Output the (X, Y) coordinate of the center of the cell containing the given text.  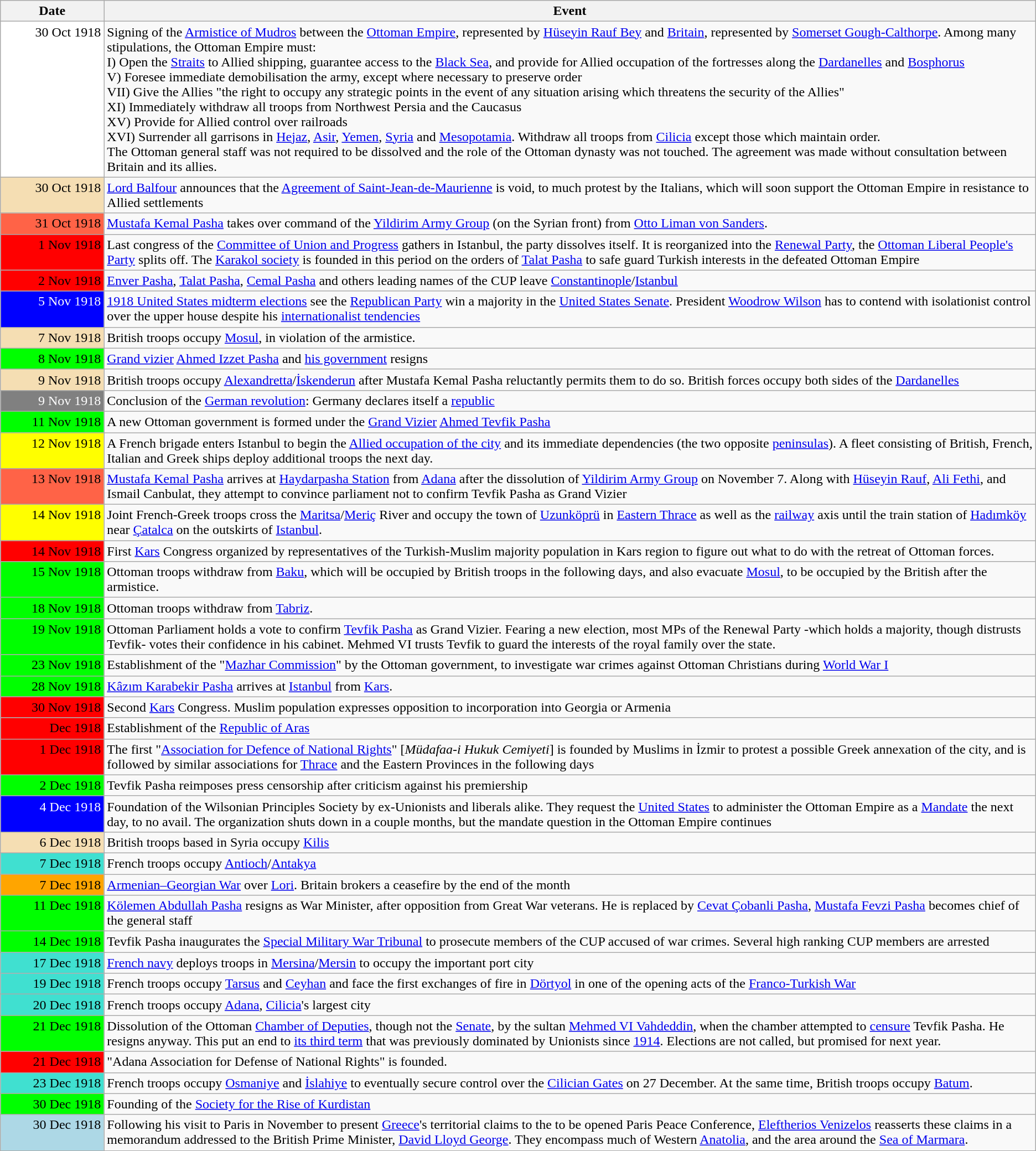
French troops occupy Antioch/Antakya (570, 863)
12 Nov 1918 (52, 450)
23 Dec 1918 (52, 1083)
11 Nov 1918 (52, 422)
18 Nov 1918 (52, 608)
Enver Pasha, Talat Pasha, Cemal Pasha and others leading names of the CUP leave Constantinople/Istanbul (570, 281)
Tevfik Pasha reimposes press censorship after criticism against his premiership (570, 785)
7 Nov 1918 (52, 338)
Establishment of the Republic of Aras (570, 728)
French troops occupy Tarsus and Ceyhan and face the first exchanges of fire in Dörtyol in one of the opening acts of the Franco-Turkish War (570, 984)
Grand vizier Ahmed Izzet Pasha and his government resigns (570, 359)
28 Nov 1918 (52, 686)
2 Nov 1918 (52, 281)
5 Nov 1918 (52, 309)
19 Nov 1918 (52, 636)
1 Nov 1918 (52, 252)
23 Nov 1918 (52, 665)
Armenian–Georgian War over Lori. Britain brokers a ceasefire by the end of the month (570, 885)
11 Dec 1918 (52, 913)
Founding of the Society for the Rise of Kurdistan (570, 1104)
British troops occupy Mosul, in violation of the armistice. (570, 338)
4 Dec 1918 (52, 813)
Date (52, 11)
British troops based in Syria occupy Kilis (570, 842)
Ottoman troops withdraw from Tabriz. (570, 608)
Establishment of the "Mazhar Commission" by the Ottoman government, to investigate war crimes against Ottoman Christians during World War I (570, 665)
A new Ottoman government is formed under the Grand Vizier Ahmed Tevfik Pasha (570, 422)
Dec 1918 (52, 728)
Event (570, 11)
Second Kars Congress. Muslim population expresses opposition to incorporation into Georgia or Armenia (570, 707)
6 Dec 1918 (52, 842)
20 Dec 1918 (52, 1005)
31 Oct 1918 (52, 224)
2 Dec 1918 (52, 785)
1 Dec 1918 (52, 757)
8 Nov 1918 (52, 359)
Kâzım Karabekir Pasha arrives at Istanbul from Kars. (570, 686)
French troops occupy Adana, Cilicia's largest city (570, 1005)
30 Nov 1918 (52, 707)
"Adana Association for Defense of National Rights" is founded. (570, 1062)
17 Dec 1918 (52, 963)
13 Nov 1918 (52, 487)
Mustafa Kemal Pasha takes over command of the Yildirim Army Group (on the Syrian front) from Otto Liman von Sanders. (570, 224)
19 Dec 1918 (52, 984)
French navy deploys troops in Mersina/Mersin to occupy the important port city (570, 963)
15 Nov 1918 (52, 580)
14 Dec 1918 (52, 942)
Conclusion of the German revolution: Germany declares itself a republic (570, 401)
